Determine the [x, y] coordinate at the center of the cell enclosing the given text.  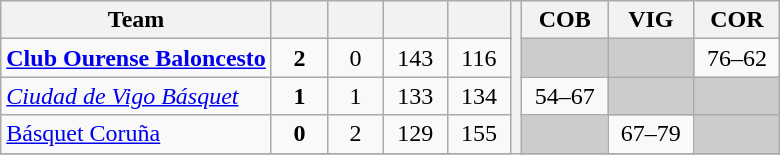
116 [479, 58]
155 [479, 134]
134 [479, 96]
67–79 [651, 134]
133 [416, 96]
COB [565, 20]
VIG [651, 20]
76–62 [737, 58]
143 [416, 58]
129 [416, 134]
Ciudad de Vigo Básquet [136, 96]
54–67 [565, 96]
Team [136, 20]
Club Ourense Baloncesto [136, 58]
Básquet Coruña [136, 134]
COR [737, 20]
